Search for the cell housing the specified text and yield its (x, y) center coordinate. 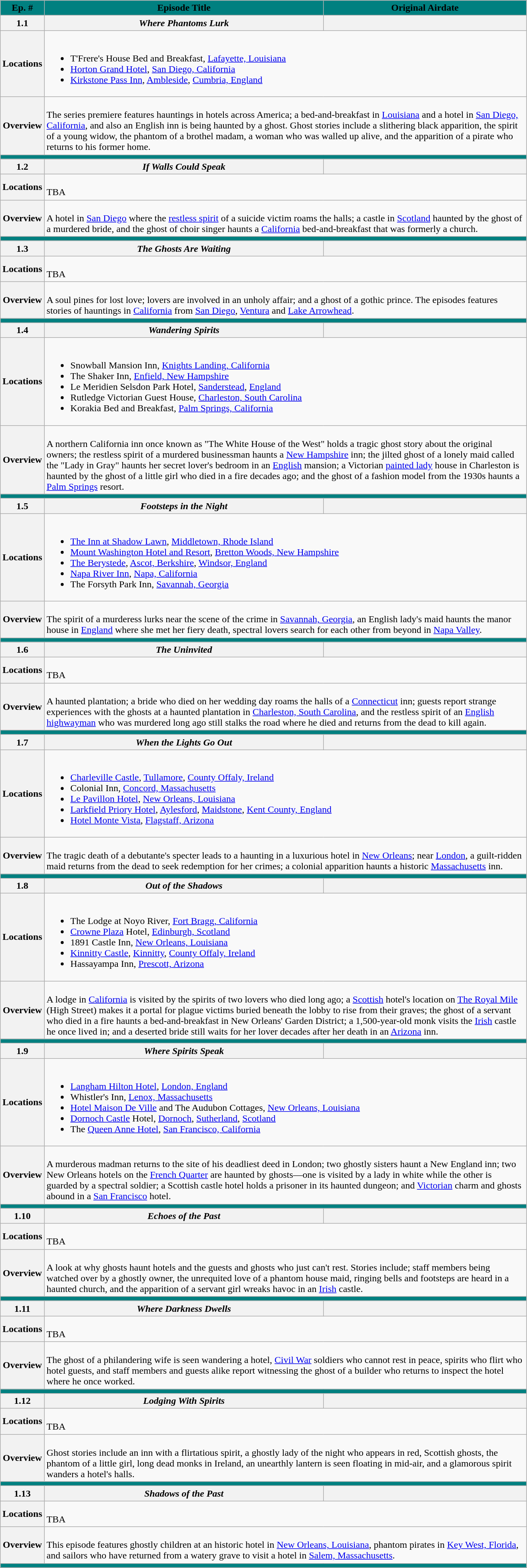
Episode Title (184, 8)
Where Spirits Speak (184, 1051)
Wandering Spirits (184, 330)
Footsteps in the Night (184, 506)
1.4 (22, 330)
1.9 (22, 1051)
If Walls Could Speak (184, 167)
1.3 (22, 248)
1.6 (22, 650)
1.1 (22, 23)
T'Frere's House Bed and Breakfast, Lafayette, LouisianaHorton Grand Hotel, San Diego, CaliforniaKirkstone Pass Inn, Ambleside, Cumbria, England (286, 63)
1.2 (22, 167)
1.10 (22, 1216)
1.12 (22, 1401)
1.11 (22, 1308)
Where Phantoms Lurk (184, 23)
The Ghosts Are Waiting (184, 248)
1.13 (22, 1493)
Out of the Shadows (184, 886)
1.5 (22, 506)
Shadows of the Past (184, 1493)
Where Darkness Dwells (184, 1308)
Echoes of the Past (184, 1216)
1.8 (22, 886)
Ep. # (22, 8)
1.7 (22, 742)
The Uninvited (184, 650)
When the Lights Go Out (184, 742)
Original Airdate (425, 8)
Lodging With Spirits (184, 1401)
